Scan for the cell matching the given text and deliver its [x, y] coordinate at center. 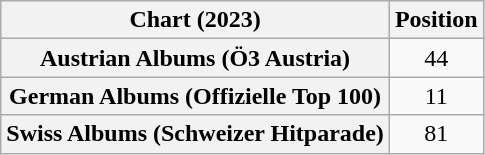
11 [436, 96]
Swiss Albums (Schweizer Hitparade) [196, 134]
Chart (2023) [196, 20]
44 [436, 58]
German Albums (Offizielle Top 100) [196, 96]
Austrian Albums (Ö3 Austria) [196, 58]
Position [436, 20]
81 [436, 134]
